Locate the cell with the specified text and output its [X, Y] center coordinate. 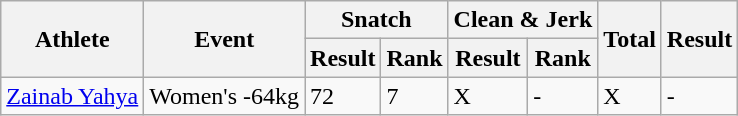
7 [414, 96]
Athlete [72, 39]
Zainab Yahya [72, 96]
Event [224, 39]
Women's -64kg [224, 96]
72 [343, 96]
Snatch [377, 20]
Total [630, 39]
Clean & Jerk [523, 20]
